Identify which cell holds the provided text, then report its (x, y) central coordinate. 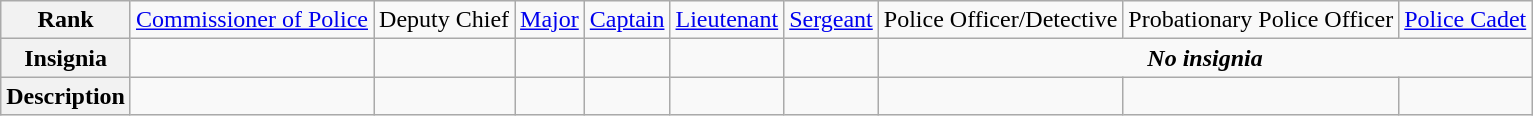
Probationary Police Officer (1261, 20)
Sergeant (832, 20)
Commissioner of Police (252, 20)
Police Cadet (1466, 20)
Major (550, 20)
No insignia (1204, 58)
Rank (66, 20)
Deputy Chief (444, 20)
Police Officer/Detective (1000, 20)
Lieutenant (727, 20)
Captain (627, 20)
Insignia (66, 58)
Description (66, 96)
